For the text-containing cell, return its midpoint in [X, Y] coordinate format. 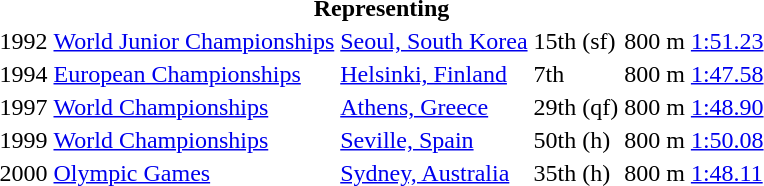
7th [576, 74]
50th (h) [576, 140]
Athens, Greece [434, 107]
Helsinki, Finland [434, 74]
World Junior Championships [194, 41]
29th (qf) [576, 107]
Seoul, South Korea [434, 41]
Seville, Spain [434, 140]
European Championships [194, 74]
15th (sf) [576, 41]
